Search for the cell housing the specified text and yield its [x, y] center coordinate. 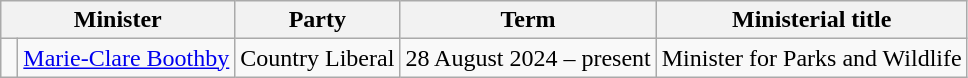
Minister for Parks and Wildlife [812, 58]
Party [318, 20]
Ministerial title [812, 20]
28 August 2024 – present [528, 58]
Minister [118, 20]
Country Liberal [318, 58]
Term [528, 20]
Marie-Clare Boothby [126, 58]
